Find where the given text appears and provide that cell's center as [x, y] coordinate. 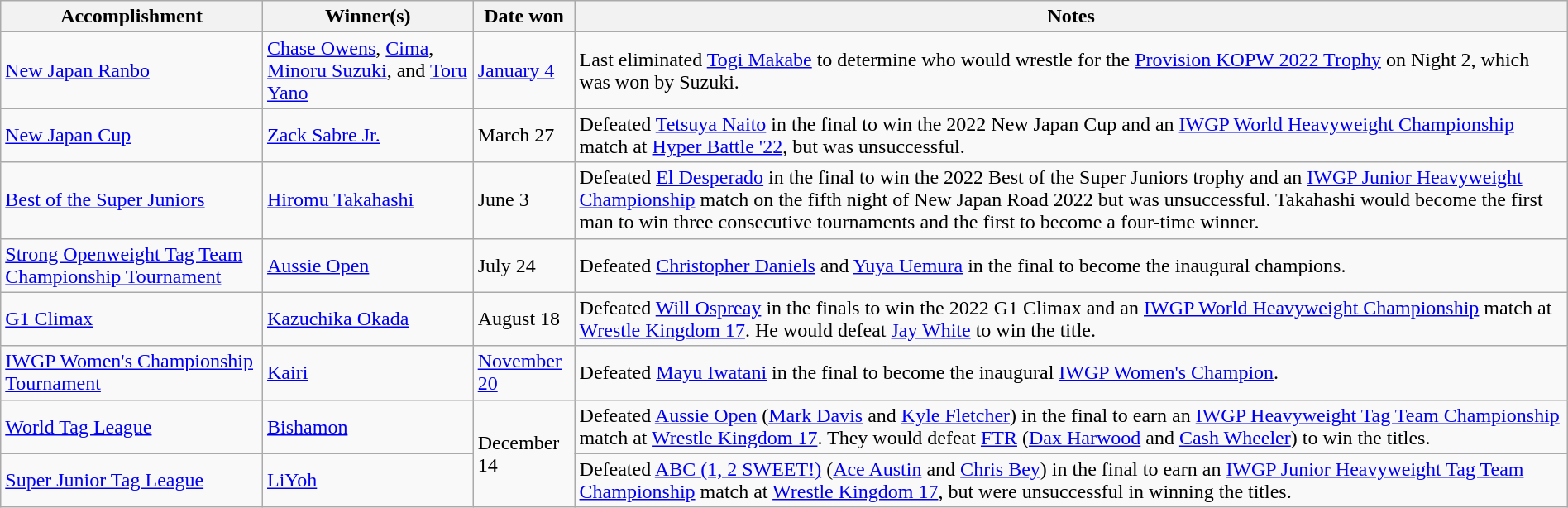
IWGP Women's Championship Tournament [132, 372]
January 4 [524, 70]
Winner(s) [369, 17]
New Japan Ranbo [132, 70]
Hiromu Takahashi [369, 200]
July 24 [524, 265]
World Tag League [132, 427]
Zack Sabre Jr. [369, 136]
Strong Openweight Tag Team Championship Tournament [132, 265]
Super Junior Tag League [132, 480]
December 14 [524, 453]
Best of the Super Juniors [132, 200]
August 18 [524, 319]
G1 Climax [132, 319]
New Japan Cup [132, 136]
March 27 [524, 136]
Aussie Open [369, 265]
Kazuchika Okada [369, 319]
Defeated Mayu Iwatani in the final to become the inaugural IWGP Women's Champion. [1071, 372]
Kairi [369, 372]
Chase Owens, Cima, Minoru Suzuki, and Toru Yano [369, 70]
Accomplishment [132, 17]
LiYoh [369, 480]
Bishamon [369, 427]
June 3 [524, 200]
Notes [1071, 17]
Date won [524, 17]
Last eliminated Togi Makabe to determine who would wrestle for the Provision KOPW 2022 Trophy on Night 2, which was won by Suzuki. [1071, 70]
November 20 [524, 372]
Defeated Christopher Daniels and Yuya Uemura in the final to become the inaugural champions. [1071, 265]
